For the text-containing cell, return its midpoint in (X, Y) coordinate format. 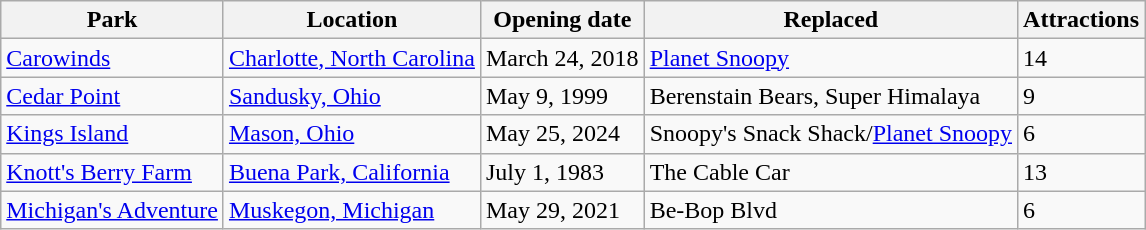
Location (352, 20)
Planet Snoopy (830, 58)
May 29, 2021 (562, 210)
Buena Park, California (352, 172)
13 (1082, 172)
Charlotte, North Carolina (352, 58)
March 24, 2018 (562, 58)
May 9, 1999 (562, 96)
Michigan's Adventure (112, 210)
Be-Bop Blvd (830, 210)
Opening date (562, 20)
May 25, 2024 (562, 134)
Mason, Ohio (352, 134)
Carowinds (112, 58)
Sandusky, Ohio (352, 96)
Attractions (1082, 20)
The Cable Car (830, 172)
July 1, 1983 (562, 172)
Replaced (830, 20)
14 (1082, 58)
9 (1082, 96)
Berenstain Bears, Super Himalaya (830, 96)
Muskegon, Michigan (352, 210)
Kings Island (112, 134)
Park (112, 20)
Knott's Berry Farm (112, 172)
Cedar Point (112, 96)
Snoopy's Snack Shack/Planet Snoopy (830, 134)
